Pinpoint the cell where the given text exists, returning its (X, Y) midpoint coordinate. 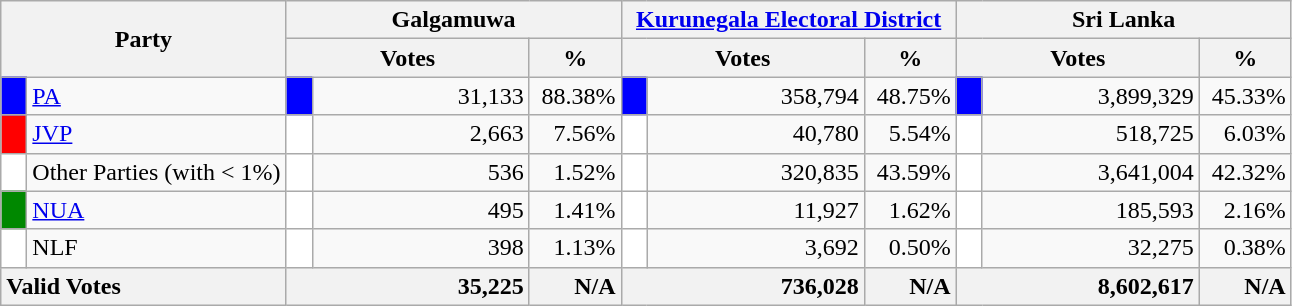
42.32% (1245, 172)
Party (144, 39)
7.56% (575, 134)
5.54% (910, 134)
48.75% (910, 96)
88.38% (575, 96)
35,225 (408, 286)
8,602,617 (1078, 286)
31,133 (420, 96)
736,028 (742, 286)
2,663 (420, 134)
3,641,004 (1090, 172)
11,927 (756, 210)
40,780 (756, 134)
1.62% (910, 210)
NLF (156, 248)
45.33% (1245, 96)
PA (156, 96)
320,835 (756, 172)
Valid Votes (144, 286)
Kurunegala Electoral District (788, 20)
1.13% (575, 248)
Galgamuwa (454, 20)
Sri Lanka (1124, 20)
518,725 (1090, 134)
JVP (156, 134)
NUA (156, 210)
3,692 (756, 248)
43.59% (910, 172)
358,794 (756, 96)
0.38% (1245, 248)
0.50% (910, 248)
495 (420, 210)
3,899,329 (1090, 96)
536 (420, 172)
Other Parties (with < 1%) (156, 172)
1.52% (575, 172)
1.41% (575, 210)
6.03% (1245, 134)
32,275 (1090, 248)
185,593 (1090, 210)
2.16% (1245, 210)
398 (420, 248)
